Search for the cell housing the specified text and yield its (X, Y) center coordinate. 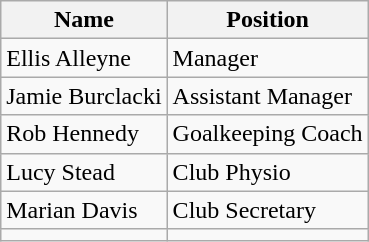
Jamie Burclacki (84, 96)
Marian Davis (84, 210)
Lucy Stead (84, 172)
Ellis Alleyne (84, 58)
Assistant Manager (268, 96)
Rob Hennedy (84, 134)
Name (84, 20)
Goalkeeping Coach (268, 134)
Position (268, 20)
Club Physio (268, 172)
Club Secretary (268, 210)
Manager (268, 58)
